Output the (x, y) coordinate of the center of the cell containing the given text.  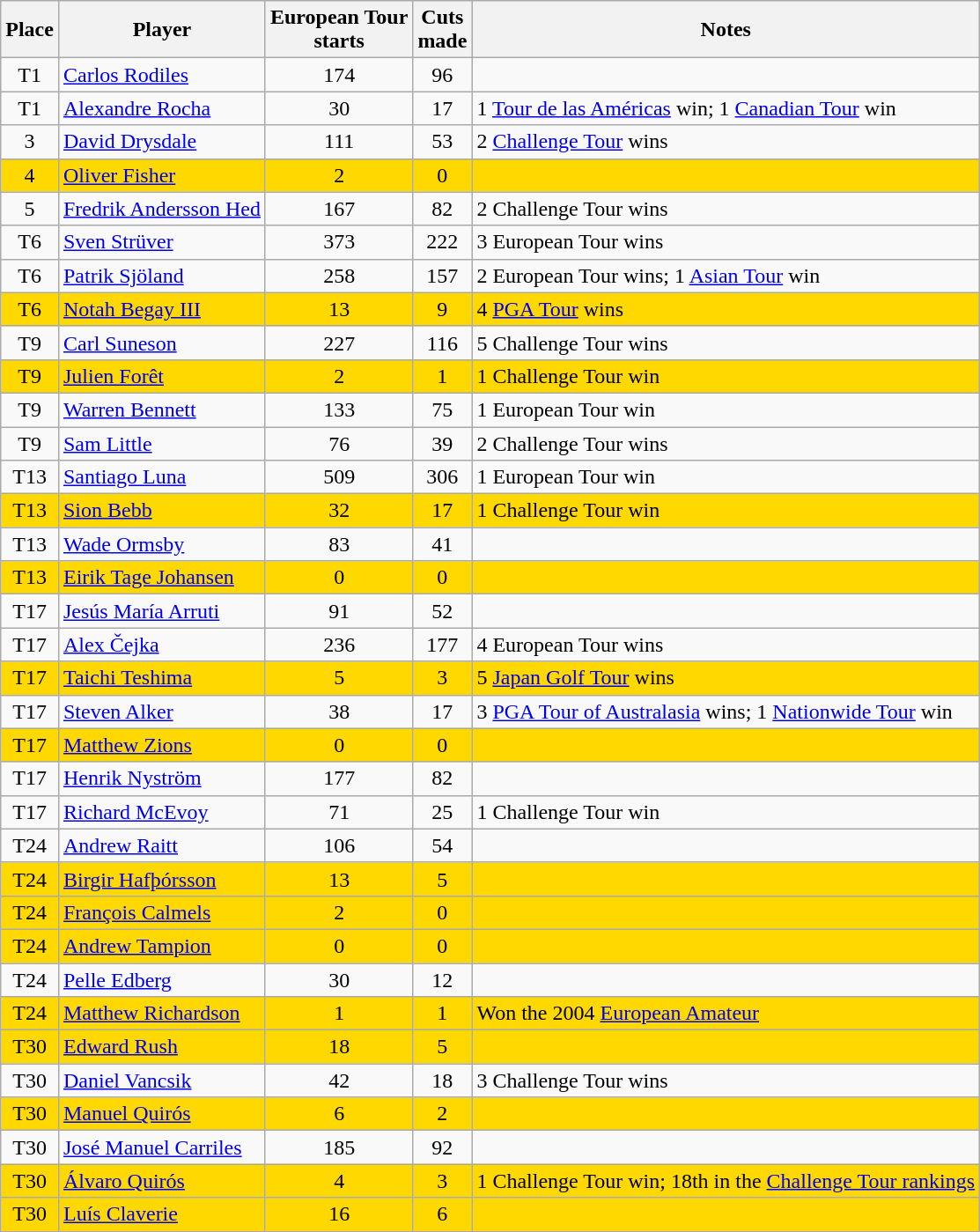
71 (338, 812)
52 (442, 611)
Notah Begay III (162, 309)
Wade Ormsby (162, 544)
Julien Forêt (162, 376)
222 (442, 242)
54 (442, 845)
José Manuel Carriles (162, 1147)
Place (30, 30)
25 (442, 812)
David Drysdale (162, 142)
Andrew Tampion (162, 946)
2 European Tour wins; 1 Asian Tour win (726, 276)
Eirik Tage Johansen (162, 578)
Luís Claverie (162, 1214)
96 (442, 75)
Carlos Rodiles (162, 75)
4 European Tour wins (726, 645)
185 (338, 1147)
236 (338, 645)
133 (338, 409)
Manuel Quirós (162, 1114)
92 (442, 1147)
4 PGA Tour wins (726, 309)
Álvaro Quirós (162, 1181)
Steven Alker (162, 712)
38 (338, 712)
75 (442, 409)
Oliver Fisher (162, 175)
Cutsmade (442, 30)
5 Challenge Tour wins (726, 343)
Sven Strüver (162, 242)
Warren Bennett (162, 409)
42 (338, 1081)
Carl Suneson (162, 343)
Notes (726, 30)
227 (338, 343)
1 Challenge Tour win; 18th in the Challenge Tour rankings (726, 1181)
Alexandre Rocha (162, 108)
Pelle Edberg (162, 980)
Alex Čejka (162, 645)
12 (442, 980)
174 (338, 75)
83 (338, 544)
Matthew Zions (162, 745)
116 (442, 343)
3 European Tour wins (726, 242)
76 (338, 443)
258 (338, 276)
Jesús María Arruti (162, 611)
91 (338, 611)
Richard McEvoy (162, 812)
Birgir Hafþórsson (162, 879)
509 (338, 477)
32 (338, 511)
Patrik Sjöland (162, 276)
Edward Rush (162, 1047)
Santiago Luna (162, 477)
Taichi Teshima (162, 678)
106 (338, 845)
Henrik Nyström (162, 778)
167 (338, 209)
3 Challenge Tour wins (726, 1081)
Player (162, 30)
157 (442, 276)
Matthew Richardson (162, 1014)
41 (442, 544)
Sion Bebb (162, 511)
111 (338, 142)
Daniel Vancsik (162, 1081)
3 PGA Tour of Australasia wins; 1 Nationwide Tour win (726, 712)
Andrew Raitt (162, 845)
306 (442, 477)
European Tourstarts (338, 30)
Fredrik Andersson Hed (162, 209)
Sam Little (162, 443)
5 Japan Golf Tour wins (726, 678)
9 (442, 309)
François Calmels (162, 912)
1 Tour de las Américas win; 1 Canadian Tour win (726, 108)
373 (338, 242)
Won the 2004 European Amateur (726, 1014)
16 (338, 1214)
39 (442, 443)
53 (442, 142)
